Output the (x, y) coordinate of the center of the cell containing the given text.  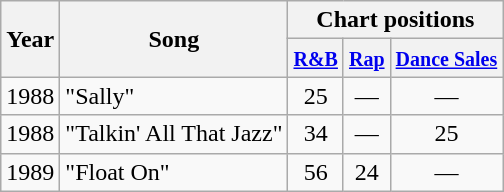
"Float On" (174, 172)
56 (316, 172)
"Sally" (174, 96)
Dance Sales (446, 58)
Chart positions (396, 20)
Year (30, 39)
24 (366, 172)
1989 (30, 172)
Rap (366, 58)
"Talkin' All That Jazz" (174, 134)
R&B (316, 58)
Song (174, 39)
34 (316, 134)
